Search for the cell housing the specified text and yield its [X, Y] center coordinate. 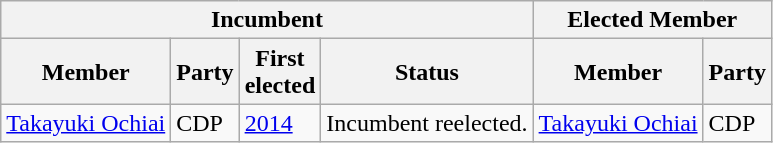
Incumbent [267, 20]
Incumbent reelected. [427, 123]
2014 [280, 123]
Firstelected [280, 72]
Elected Member [652, 20]
Status [427, 72]
